Output the [x, y] coordinate of the center of the cell containing the given text.  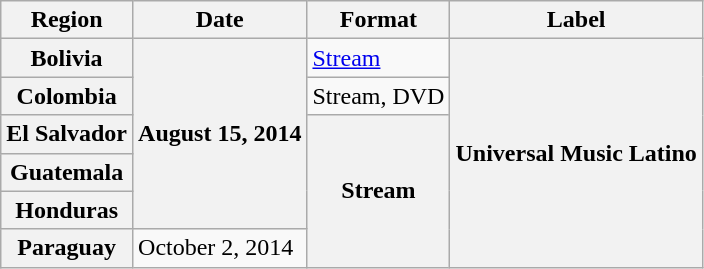
Region [67, 20]
Paraguay [67, 248]
Date [220, 20]
August 15, 2014 [220, 134]
Label [576, 20]
Bolivia [67, 58]
Guatemala [67, 172]
Colombia [67, 96]
Stream, DVD [378, 96]
El Salvador [67, 134]
October 2, 2014 [220, 248]
Universal Music Latino [576, 153]
Honduras [67, 210]
Format [378, 20]
